Find where the given text appears and provide that cell's center as [x, y] coordinate. 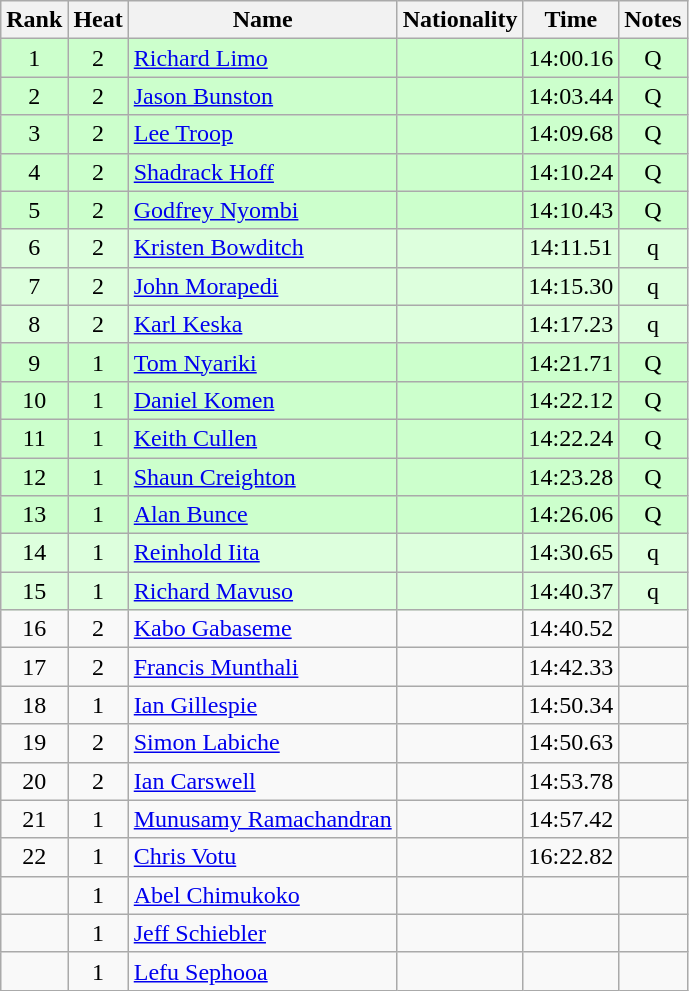
14:30.65 [571, 553]
7 [34, 286]
Simon Labiche [262, 743]
Lee Troop [262, 134]
4 [34, 172]
12 [34, 477]
Lefu Sephooa [262, 971]
16:22.82 [571, 857]
Rank [34, 20]
22 [34, 857]
Richard Limo [262, 58]
Shaun Creighton [262, 477]
14:15.30 [571, 286]
14 [34, 553]
14:00.16 [571, 58]
Chris Votu [262, 857]
Jason Bunston [262, 96]
14:50.34 [571, 705]
14:22.12 [571, 400]
Name [262, 20]
John Morapedi [262, 286]
Ian Gillespie [262, 705]
14:40.37 [571, 591]
14:22.24 [571, 438]
14:53.78 [571, 781]
Richard Mavuso [262, 591]
Nationality [460, 20]
15 [34, 591]
Reinhold Iita [262, 553]
Notes [653, 20]
14:42.33 [571, 667]
14:26.06 [571, 515]
Munusamy Ramachandran [262, 819]
8 [34, 324]
14:50.63 [571, 743]
Godfrey Nyombi [262, 210]
Ian Carswell [262, 781]
14:40.52 [571, 629]
14:11.51 [571, 248]
Heat [98, 20]
14:17.23 [571, 324]
14:21.71 [571, 362]
11 [34, 438]
18 [34, 705]
14:10.24 [571, 172]
Kabo Gabaseme [262, 629]
14:03.44 [571, 96]
Kristen Bowditch [262, 248]
Daniel Komen [262, 400]
Keith Cullen [262, 438]
Jeff Schiebler [262, 933]
3 [34, 134]
Karl Keska [262, 324]
10 [34, 400]
14:57.42 [571, 819]
Tom Nyariki [262, 362]
Francis Munthali [262, 667]
20 [34, 781]
16 [34, 629]
Time [571, 20]
6 [34, 248]
13 [34, 515]
9 [34, 362]
14:23.28 [571, 477]
19 [34, 743]
5 [34, 210]
21 [34, 819]
14:10.43 [571, 210]
Abel Chimukoko [262, 895]
Alan Bunce [262, 515]
17 [34, 667]
14:09.68 [571, 134]
Shadrack Hoff [262, 172]
